Extract the [x, y] coordinate from the center of the cell holding the provided text.  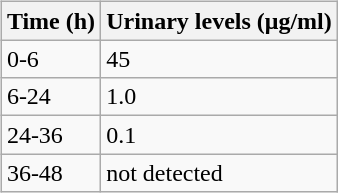
6-24 [50, 97]
Urinary levels (μg/ml) [220, 21]
24-36 [50, 135]
1.0 [220, 97]
not detected [220, 173]
0-6 [50, 59]
Time (h) [50, 21]
36-48 [50, 173]
45 [220, 59]
0.1 [220, 135]
